Search for the cell housing the specified text and yield its [X, Y] center coordinate. 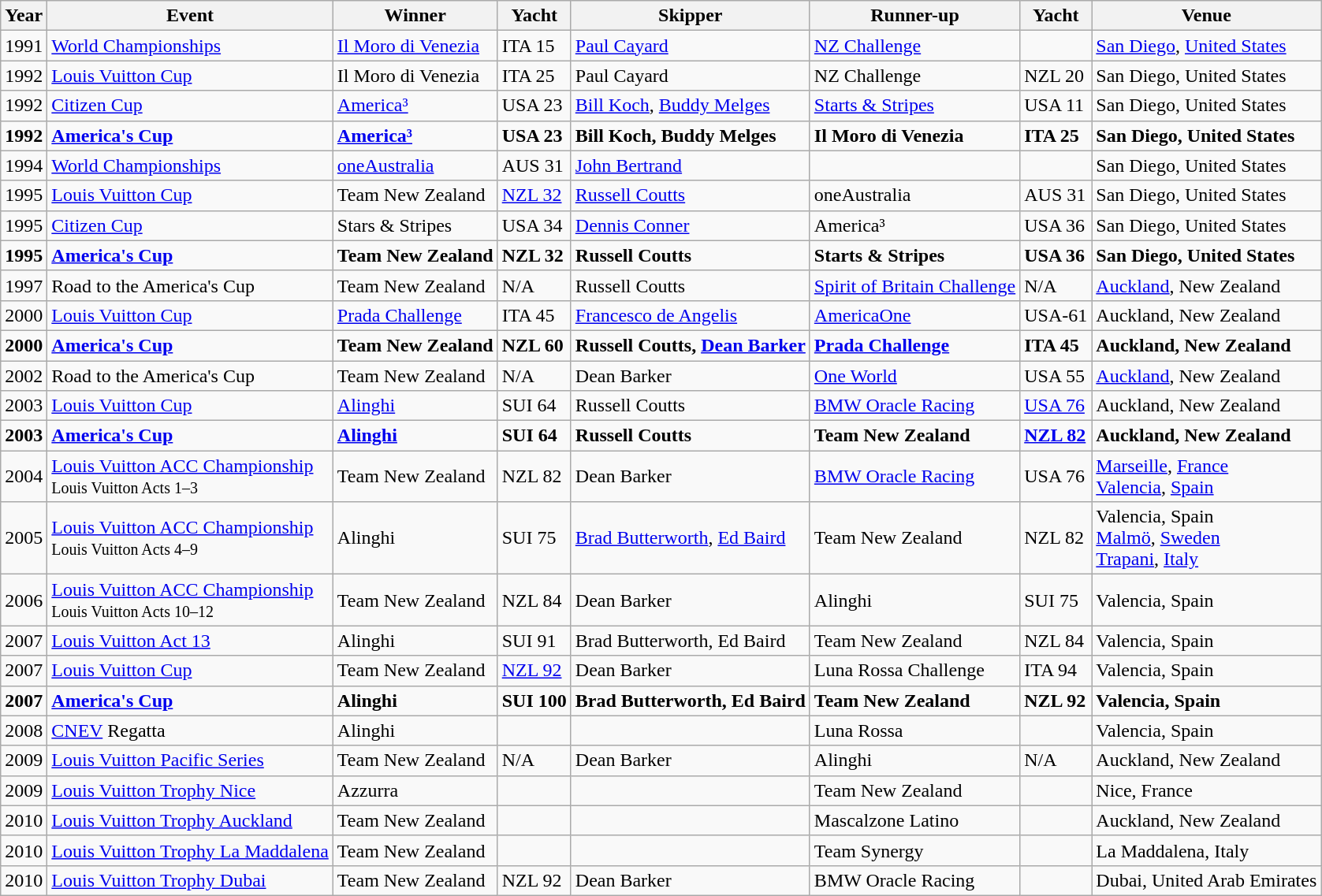
USA 34 [534, 225]
Mascalzone Latino [914, 820]
John Bertrand [691, 165]
Russell Coutts, Dean Barker [691, 345]
ITA 15 [534, 46]
1994 [24, 165]
Luna Rossa [914, 731]
Louis Vuitton Pacific Series [191, 760]
Spirit of Britain Challenge [914, 285]
2005 [24, 538]
Winner [415, 16]
One World [914, 376]
Dubai, United Arab Emirates [1206, 880]
NZL 20 [1056, 76]
Louis Vuitton ACC ChampionshipLouis Vuitton Acts 1–3 [191, 476]
Louis Vuitton Trophy Dubai [191, 880]
CNEV Regatta [191, 731]
USA 55 [1056, 376]
Azzurra [415, 790]
Francesco de Angelis [691, 315]
Nice, France [1206, 790]
Louis Vuitton Trophy La Maddalena [191, 850]
Valencia, SpainMalmö, SwedenTrapani, Italy [1206, 538]
Louis Vuitton ACC ChampionshipLouis Vuitton Acts 10–12 [191, 600]
1991 [24, 46]
2004 [24, 476]
SUI 91 [534, 641]
USA 11 [1056, 106]
USA-61 [1056, 315]
2006 [24, 600]
Louis Vuitton ACC ChampionshipLouis Vuitton Acts 4–9 [191, 538]
Year [24, 16]
1997 [24, 285]
2008 [24, 731]
Marseille, FranceValencia, Spain [1206, 476]
Team Synergy [914, 850]
Venue [1206, 16]
NZL 60 [534, 345]
Dennis Conner [691, 225]
La Maddalena, Italy [1206, 850]
Louis Vuitton Act 13 [191, 641]
ITA 94 [1056, 671]
Louis Vuitton Trophy Nice [191, 790]
Stars & Stripes [415, 225]
Runner-up [914, 16]
SUI 100 [534, 701]
Luna Rossa Challenge [914, 671]
Louis Vuitton Trophy Auckland [191, 820]
AmericaOne [914, 315]
2002 [24, 376]
Event [191, 16]
Skipper [691, 16]
